From the cell containing the given text, extract its center point as [x, y] coordinate. 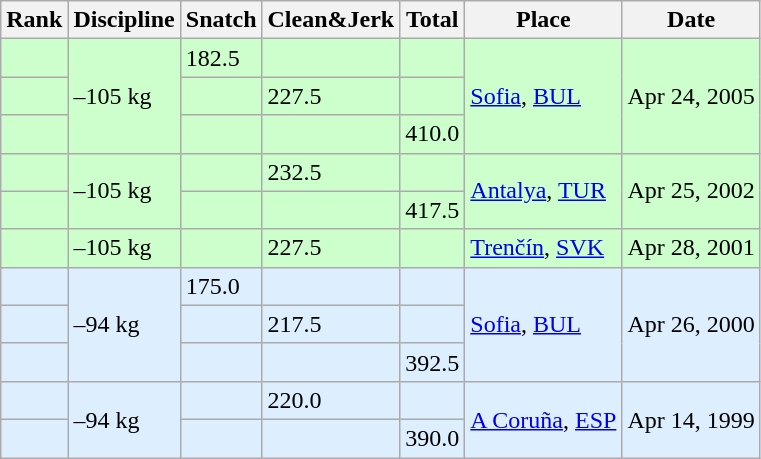
410.0 [432, 134]
182.5 [221, 58]
Clean&Jerk [331, 20]
417.5 [432, 210]
Total [432, 20]
Apr 24, 2005 [691, 96]
175.0 [221, 286]
390.0 [432, 438]
392.5 [432, 362]
Rank [34, 20]
Antalya, TUR [544, 191]
Discipline [124, 20]
Apr 28, 2001 [691, 248]
Snatch [221, 20]
220.0 [331, 400]
Apr 14, 1999 [691, 419]
Apr 25, 2002 [691, 191]
232.5 [331, 172]
217.5 [331, 324]
Date [691, 20]
Apr 26, 2000 [691, 324]
Trenčín, SVK [544, 248]
A Coruña, ESP [544, 419]
Place [544, 20]
